Capture the cell that displays the provided text and extract its (X, Y) central coordinate. 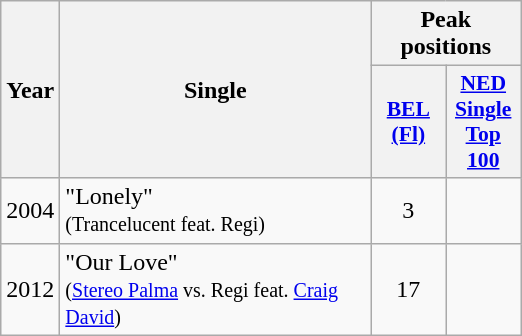
2012 (30, 289)
BEL (Fl) (408, 122)
"Our Love" (Stereo Palma vs. Regi feat. Craig David) (216, 289)
NEDSingleTop 100 (484, 122)
Year (30, 90)
17 (408, 289)
2004 (30, 210)
3 (408, 210)
"Lonely" (Trancelucent feat. Regi) (216, 210)
Peak positions (446, 34)
Single (216, 90)
